Detect which cell encompasses the target text, then output its (x, y) center coordinate. 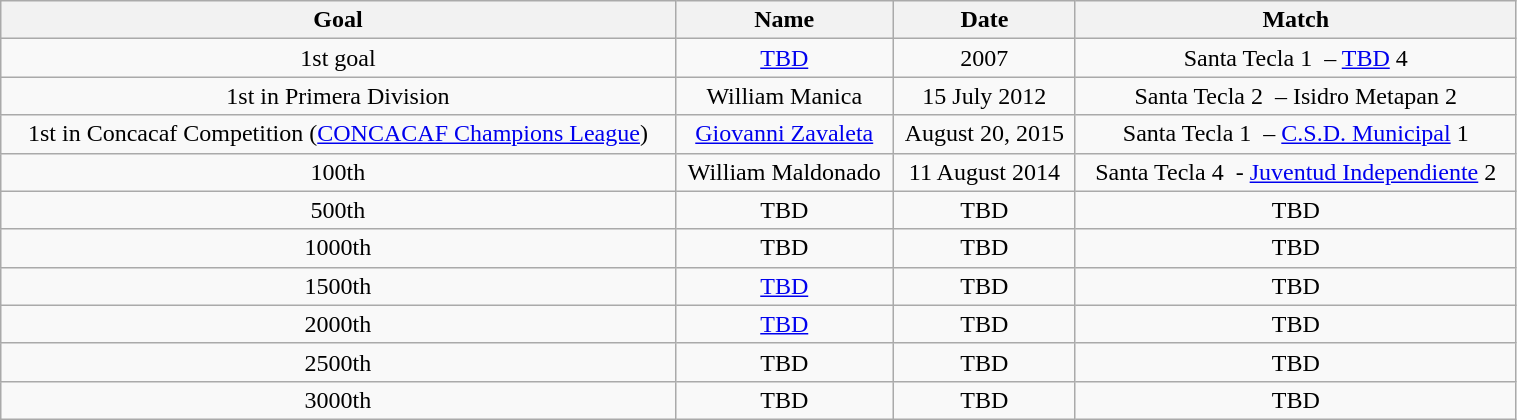
1000th (338, 248)
William Manica (784, 96)
Date (984, 20)
1st goal (338, 58)
15 July 2012 (984, 96)
August 20, 2015 (984, 134)
2007 (984, 58)
11 August 2014 (984, 172)
1500th (338, 286)
Name (784, 20)
1st in Concacaf Competition (CONCACAF Champions League) (338, 134)
Santa Tecla 1 – C.S.D. Municipal 1 (1296, 134)
Santa Tecla 4 - Juventud Independiente 2 (1296, 172)
500th (338, 210)
1st in Primera Division (338, 96)
Santa Tecla 1 – TBD 4 (1296, 58)
Goal (338, 20)
3000th (338, 400)
2000th (338, 324)
Match (1296, 20)
Giovanni Zavaleta (784, 134)
100th (338, 172)
William Maldonado (784, 172)
Santa Tecla 2 – Isidro Metapan 2 (1296, 96)
2500th (338, 362)
